Return [X, Y] of the center of cell containing provided text 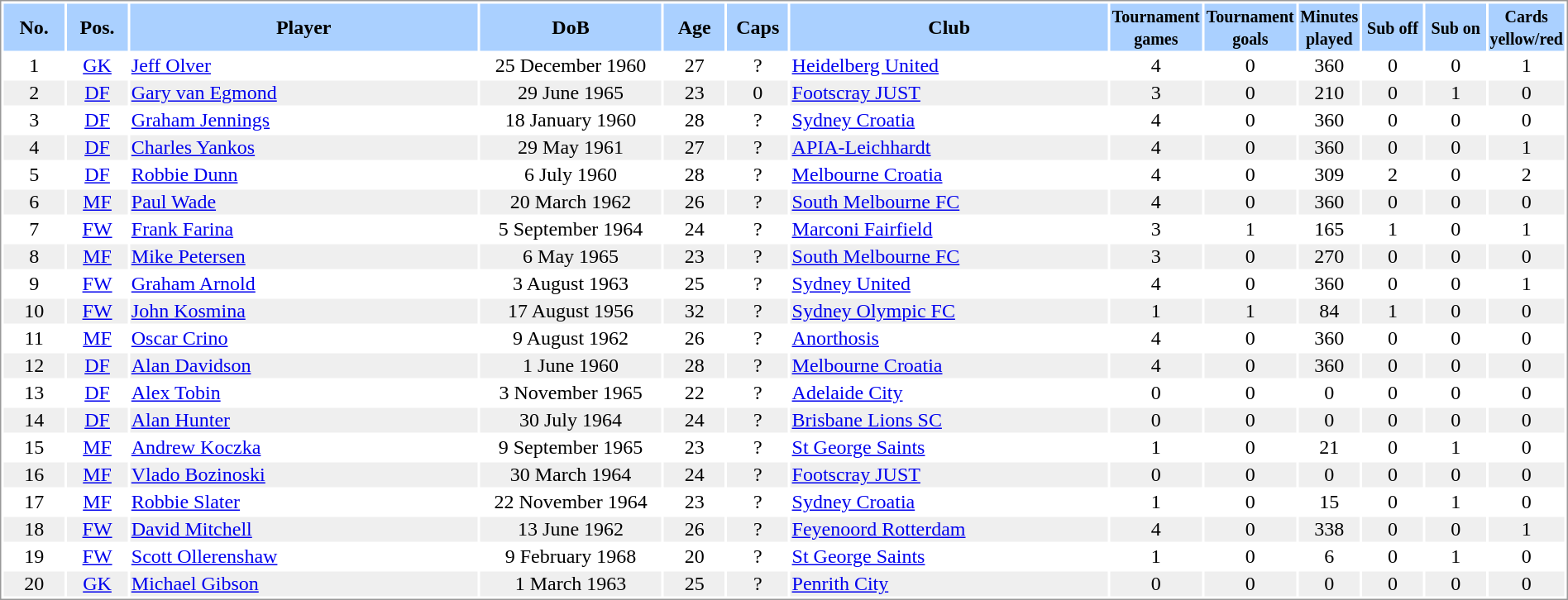
20 March 1962 [571, 202]
Sydney United [949, 283]
Tournamentgoals [1250, 26]
Cardsyellow/red [1527, 26]
18 [33, 530]
David Mitchell [304, 530]
29 May 1961 [571, 148]
6 May 1965 [571, 257]
No. [33, 26]
Alan Hunter [304, 421]
13 [33, 393]
Club [949, 26]
Anorthosis [949, 338]
1 June 1960 [571, 366]
25 December 1960 [571, 65]
11 [33, 338]
Paul Wade [304, 202]
9 [33, 283]
Pos. [98, 26]
7 [33, 229]
Sydney Olympic FC [949, 312]
Robbie Dunn [304, 174]
30 July 1964 [571, 421]
338 [1329, 530]
Sub on [1456, 26]
Adelaide City [949, 393]
1 March 1963 [571, 584]
Sub off [1393, 26]
22 November 1964 [571, 502]
3 August 1963 [571, 283]
19 [33, 556]
APIA-Leichhardt [949, 148]
Marconi Fairfield [949, 229]
John Kosmina [304, 312]
Age [695, 26]
Mike Petersen [304, 257]
29 June 1965 [571, 93]
Alan Davidson [304, 366]
210 [1329, 93]
Graham Arnold [304, 283]
14 [33, 421]
Oscar Crino [304, 338]
270 [1329, 257]
165 [1329, 229]
Scott Ollerenshaw [304, 556]
Caps [758, 26]
Robbie Slater [304, 502]
9 September 1965 [571, 447]
DoB [571, 26]
18 January 1960 [571, 120]
3 November 1965 [571, 393]
12 [33, 366]
21 [1329, 447]
22 [695, 393]
5 [33, 174]
Vlado Bozinoski [304, 475]
13 June 1962 [571, 530]
10 [33, 312]
8 [33, 257]
17 [33, 502]
Jeff Olver [304, 65]
6 July 1960 [571, 174]
Alex Tobin [304, 393]
9 August 1962 [571, 338]
Player [304, 26]
Charles Yankos [304, 148]
Feyenoord Rotterdam [949, 530]
84 [1329, 312]
Gary van Egmond [304, 93]
17 August 1956 [571, 312]
309 [1329, 174]
Penrith City [949, 584]
Brisbane Lions SC [949, 421]
32 [695, 312]
Graham Jennings [304, 120]
30 March 1964 [571, 475]
Michael Gibson [304, 584]
5 September 1964 [571, 229]
Minutesplayed [1329, 26]
16 [33, 475]
Heidelberg United [949, 65]
Andrew Koczka [304, 447]
Frank Farina [304, 229]
Tournamentgames [1156, 26]
9 February 1968 [571, 556]
